Provide the (x, y) coordinate of the cell's center where the given text is located.  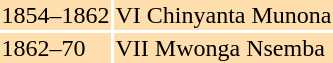
1862–70 (56, 48)
VI Chinyanta Munona (224, 15)
1854–1862 (56, 15)
VII Mwonga Nsemba (224, 48)
